Scan for the cell matching the given text and deliver its [x, y] coordinate at center. 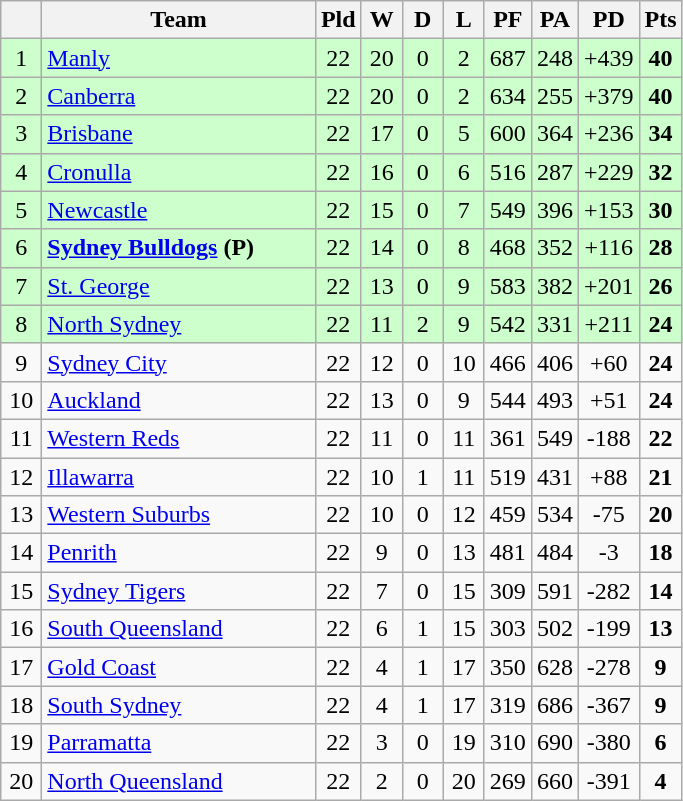
-278 [608, 667]
352 [554, 248]
331 [554, 324]
468 [508, 248]
287 [554, 172]
591 [554, 591]
309 [508, 591]
Penrith [179, 553]
-75 [608, 515]
583 [508, 286]
PD [608, 20]
D [422, 20]
690 [554, 743]
534 [554, 515]
350 [508, 667]
396 [554, 210]
319 [508, 705]
+229 [608, 172]
+201 [608, 286]
660 [554, 781]
26 [660, 286]
-380 [608, 743]
Sydney Bulldogs (P) [179, 248]
South Queensland [179, 629]
+236 [608, 134]
686 [554, 705]
502 [554, 629]
431 [554, 477]
+116 [608, 248]
310 [508, 743]
Pts [660, 20]
+88 [608, 477]
634 [508, 96]
+153 [608, 210]
255 [554, 96]
North Queensland [179, 781]
34 [660, 134]
687 [508, 58]
Gold Coast [179, 667]
600 [508, 134]
484 [554, 553]
L [464, 20]
28 [660, 248]
21 [660, 477]
-199 [608, 629]
-391 [608, 781]
Sydney Tigers [179, 591]
Sydney City [179, 362]
Manly [179, 58]
544 [508, 400]
-367 [608, 705]
303 [508, 629]
Parramatta [179, 743]
32 [660, 172]
481 [508, 553]
361 [508, 438]
W [382, 20]
Western Suburbs [179, 515]
269 [508, 781]
628 [554, 667]
South Sydney [179, 705]
364 [554, 134]
519 [508, 477]
PF [508, 20]
North Sydney [179, 324]
Newcastle [179, 210]
493 [554, 400]
St. George [179, 286]
542 [508, 324]
+439 [608, 58]
+211 [608, 324]
+60 [608, 362]
459 [508, 515]
+379 [608, 96]
406 [554, 362]
Pld [338, 20]
+51 [608, 400]
Team [179, 20]
466 [508, 362]
248 [554, 58]
Canberra [179, 96]
Brisbane [179, 134]
PA [554, 20]
Auckland [179, 400]
30 [660, 210]
-3 [608, 553]
Cronulla [179, 172]
Western Reds [179, 438]
-282 [608, 591]
-188 [608, 438]
382 [554, 286]
Illawarra [179, 477]
516 [508, 172]
